Identify which cell holds the provided text, then report its (x, y) central coordinate. 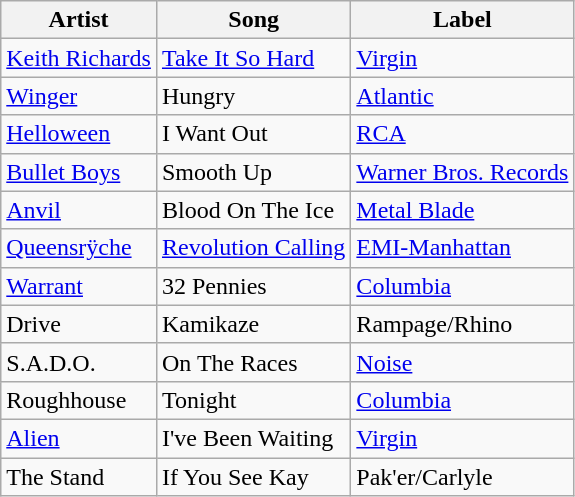
If You See Kay (253, 477)
Song (253, 20)
Keith Richards (79, 58)
Hungry (253, 96)
Winger (79, 96)
Smooth Up (253, 172)
Drive (79, 324)
Alien (79, 438)
Kamikaze (253, 324)
Warrant (79, 286)
Metal Blade (462, 210)
Blood On The Ice (253, 210)
Queensrÿche (79, 248)
Anvil (79, 210)
The Stand (79, 477)
Bullet Boys (79, 172)
I've Been Waiting (253, 438)
Helloween (79, 134)
RCA (462, 134)
Pak'er/Carlyle (462, 477)
32 Pennies (253, 286)
Warner Bros. Records (462, 172)
Atlantic (462, 96)
Roughhouse (79, 400)
Label (462, 20)
On The Races (253, 362)
Tonight (253, 400)
Artist (79, 20)
S.A.D.O. (79, 362)
Take It So Hard (253, 58)
Rampage/Rhino (462, 324)
I Want Out (253, 134)
EMI-Manhattan (462, 248)
Revolution Calling (253, 248)
Noise (462, 362)
